Extract the (X, Y) coordinate from the center of the cell holding the provided text.  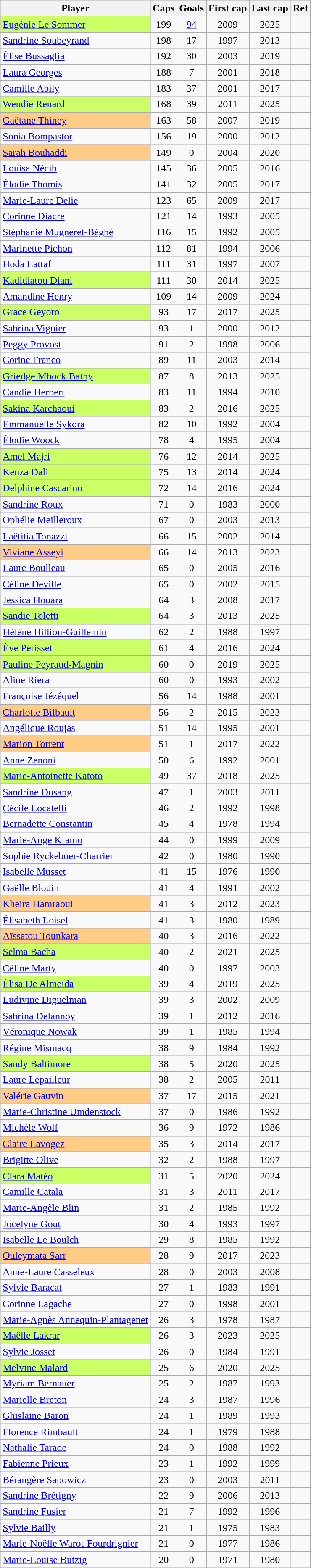
123 (164, 200)
Louisa Nécib (76, 168)
Aïssatou Tounkara (76, 936)
Sylvie Baracat (76, 1288)
Ophélie Meilleroux (76, 520)
Bernadette Constantin (76, 824)
Goals (192, 8)
Élodie Thomis (76, 184)
Sylvie Bailly (76, 1528)
1975 (228, 1528)
183 (164, 88)
Laure Lepailleur (76, 1080)
Élisa De Almeida (76, 984)
42 (164, 856)
Charlotte Bilbault (76, 712)
89 (164, 360)
Last cap (270, 8)
Pauline Peyraud-Magnin (76, 664)
Melvine Malard (76, 1368)
Sarah Bouhaddi (76, 152)
87 (164, 376)
13 (192, 472)
149 (164, 152)
Élodie Woock (76, 440)
Sandrine Soubeyrand (76, 40)
Ghislaine Baron (76, 1415)
Marie-Antoinette Katoto (76, 776)
Marie-Noëlle Warot-Fourdrignier (76, 1544)
Sabrina Delannoy (76, 1016)
198 (164, 40)
78 (164, 440)
156 (164, 136)
Bérangère Sapowicz (76, 1479)
Maëlle Lakrar (76, 1336)
Candie Herbert (76, 392)
Gaëtane Thiney (76, 120)
94 (192, 24)
Fabienne Prieux (76, 1463)
Player (76, 8)
Sandrine Fusier (76, 1512)
192 (164, 56)
50 (164, 760)
29 (164, 1240)
Élisabeth Loisel (76, 920)
Sophie Ryckeboer-Charrier (76, 856)
Marie-Ange Kramo (76, 840)
Anne-Laure Casseleux (76, 1272)
Kheira Hamraoui (76, 904)
112 (164, 248)
Marie-Agnès Annequin-Plantagenet (76, 1320)
1979 (228, 1431)
Ouleymata Sarr (76, 1256)
75 (164, 472)
Eugénie Le Sommer (76, 24)
121 (164, 216)
199 (164, 24)
45 (164, 824)
20 (164, 1560)
Sabrina Viguier (76, 328)
Céline Marty (76, 968)
49 (164, 776)
Nathalie Tarade (76, 1447)
62 (164, 632)
Selma Bacha (76, 952)
58 (192, 120)
Camille Abily (76, 88)
Viviane Asseyi (76, 552)
Sandrine Roux (76, 504)
Peggy Provost (76, 344)
Camille Catala (76, 1192)
44 (164, 840)
Laura Georges (76, 72)
Sandie Toletti (76, 616)
71 (164, 504)
Corinne Lagache (76, 1304)
61 (164, 648)
Laëtitia Tonazzi (76, 536)
Hélène Hillion-Guillemin (76, 632)
Sandrine Brétigny (76, 1496)
2010 (270, 392)
91 (164, 344)
Stéphanie Mugneret-Béghé (76, 232)
Sandrine Dusang (76, 792)
Ref (300, 8)
Marion Torrent (76, 744)
188 (164, 72)
145 (164, 168)
10 (192, 424)
Sakina Karchaoui (76, 408)
Emmanuelle Sykora (76, 424)
Régine Mismacq (76, 1048)
Cécile Locatelli (76, 808)
81 (192, 248)
Isabelle Musset (76, 872)
22 (164, 1496)
Marie-Louise Butzig (76, 1560)
1972 (228, 1128)
Kadidiatou Diani (76, 280)
Delphine Cascarino (76, 488)
163 (164, 120)
Laure Boulleau (76, 568)
Amel Majri (76, 456)
Marinette Pichon (76, 248)
Gaëlle Blouin (76, 888)
Grace Geyoro (76, 312)
12 (192, 456)
Caps (164, 8)
1971 (228, 1560)
Jessica Houara (76, 600)
Marielle Breton (76, 1400)
82 (164, 424)
35 (164, 1144)
Claire Lavogez (76, 1144)
141 (164, 184)
Corine Franco (76, 360)
Sandy Baltimore (76, 1064)
Véronique Nowak (76, 1032)
Florence Rimbault (76, 1431)
1977 (228, 1544)
Sonia Bompastor (76, 136)
Marie-Laure Delie (76, 200)
47 (164, 792)
67 (164, 520)
109 (164, 296)
Françoise Jézéquel (76, 696)
Hoda Lattaf (76, 264)
Aline Riera (76, 680)
116 (164, 232)
Élise Bussaglia (76, 56)
Ève Périsset (76, 648)
Michèle Wolf (76, 1128)
Ludivine Diguelman (76, 1000)
Isabelle Le Boulch (76, 1240)
19 (192, 136)
First cap (228, 8)
Amandine Henry (76, 296)
46 (164, 808)
Céline Deville (76, 584)
Angélique Roujas (76, 728)
Sylvie Josset (76, 1352)
Wendie Renard (76, 104)
Valérie Gauvin (76, 1096)
Marie-Christine Umdenstock (76, 1112)
76 (164, 456)
1976 (228, 872)
Marie-Angèle Blin (76, 1208)
72 (164, 488)
Anne Zenoni (76, 760)
Jocelyne Gout (76, 1224)
Corinne Diacre (76, 216)
Myriam Bernauer (76, 1384)
Griedge Mbock Bathy (76, 376)
Clara Matéo (76, 1176)
Brigitte Olive (76, 1160)
Kenza Dali (76, 472)
168 (164, 104)
